Search for the cell housing the specified text and yield its [x, y] center coordinate. 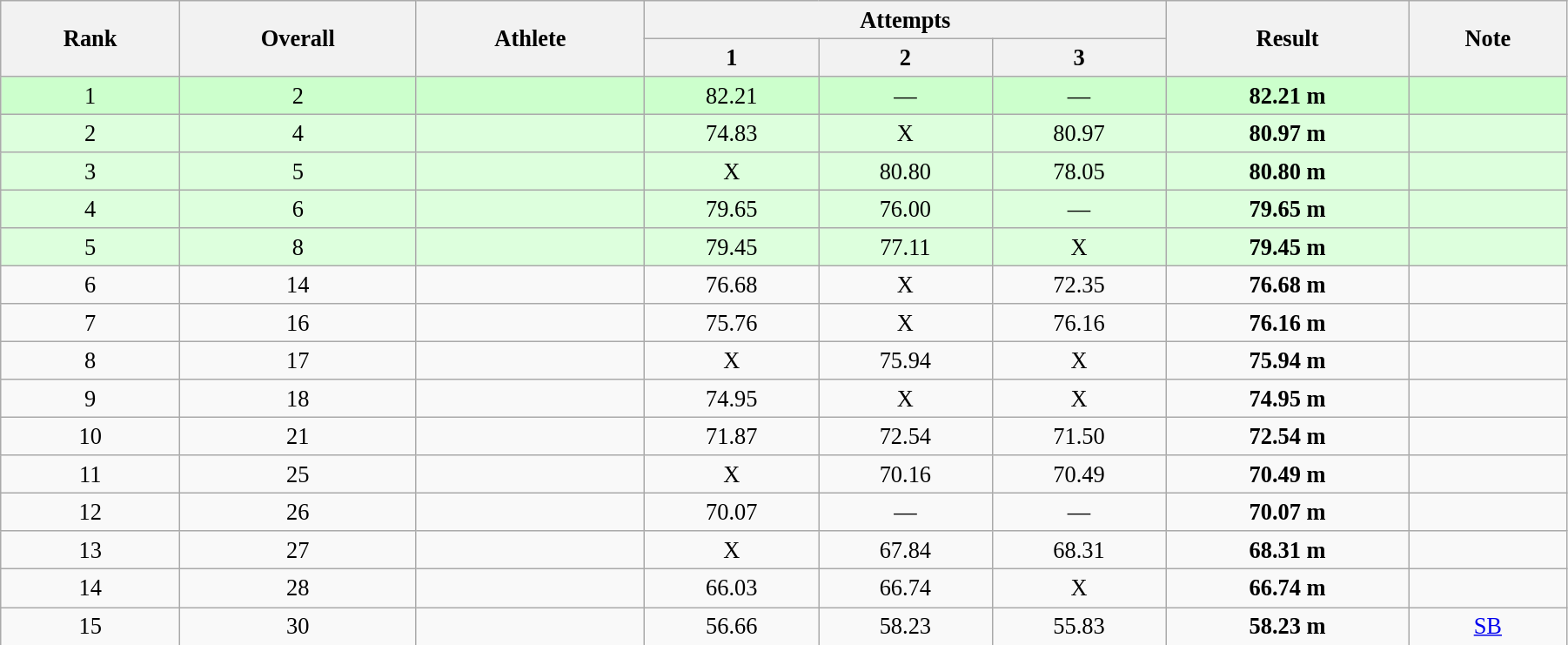
Rank [90, 38]
30 [298, 626]
77.11 [906, 247]
SB [1488, 626]
82.21 m [1288, 95]
71.87 [732, 436]
76.16 [1079, 323]
75.94 m [1288, 360]
Attempts [905, 19]
74.95 m [1288, 399]
72.54 m [1288, 436]
16 [298, 323]
70.16 [906, 474]
70.49 m [1288, 474]
80.80 [906, 171]
76.68 m [1288, 285]
75.94 [906, 360]
67.84 [906, 550]
75.76 [732, 323]
Note [1488, 38]
15 [90, 626]
76.00 [906, 209]
7 [90, 323]
10 [90, 436]
12 [90, 512]
28 [298, 588]
79.45 m [1288, 247]
66.74 [906, 588]
80.97 m [1288, 133]
71.50 [1079, 436]
Overall [298, 38]
56.66 [732, 626]
17 [298, 360]
18 [298, 399]
70.07 m [1288, 512]
79.45 [732, 247]
66.74 m [1288, 588]
Result [1288, 38]
27 [298, 550]
74.83 [732, 133]
72.35 [1079, 285]
68.31 m [1288, 550]
25 [298, 474]
26 [298, 512]
58.23 [906, 626]
11 [90, 474]
72.54 [906, 436]
80.97 [1079, 133]
76.16 m [1288, 323]
Athlete [531, 38]
58.23 m [1288, 626]
55.83 [1079, 626]
21 [298, 436]
9 [90, 399]
68.31 [1079, 550]
79.65 [732, 209]
82.21 [732, 95]
70.49 [1079, 474]
78.05 [1079, 171]
80.80 m [1288, 171]
79.65 m [1288, 209]
76.68 [732, 285]
70.07 [732, 512]
66.03 [732, 588]
13 [90, 550]
74.95 [732, 399]
